Search for the cell housing the specified text and yield its (x, y) center coordinate. 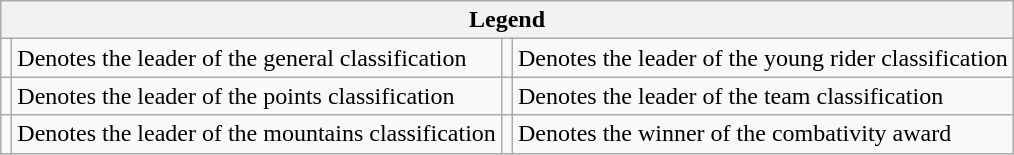
Denotes the leader of the general classification (257, 58)
Denotes the leader of the points classification (257, 96)
Denotes the leader of the young rider classification (762, 58)
Denotes the leader of the mountains classification (257, 134)
Legend (508, 20)
Denotes the winner of the combativity award (762, 134)
Denotes the leader of the team classification (762, 96)
